Identify which cell holds the provided text, then report its [X, Y] central coordinate. 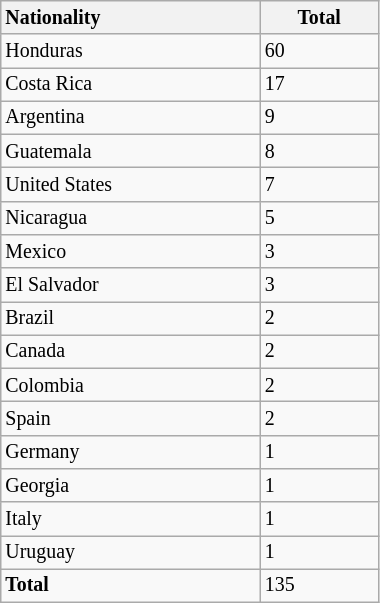
8 [319, 150]
Mexico [130, 252]
Georgia [130, 486]
El Salvador [130, 284]
60 [319, 50]
Costa Rica [130, 84]
7 [319, 184]
Honduras [130, 50]
Canada [130, 352]
Germany [130, 452]
Spain [130, 418]
17 [319, 84]
Colombia [130, 384]
Brazil [130, 318]
5 [319, 218]
Italy [130, 518]
Guatemala [130, 150]
135 [319, 586]
Nationality [130, 18]
Uruguay [130, 552]
Argentina [130, 118]
Nicaragua [130, 218]
9 [319, 118]
United States [130, 184]
